Search for the cell housing the specified text and yield its [X, Y] center coordinate. 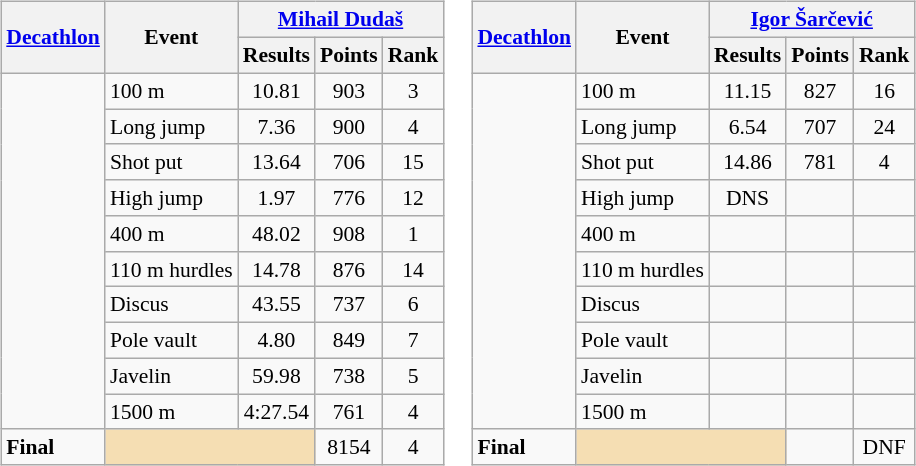
761 [349, 412]
5 [414, 376]
8154 [349, 447]
876 [349, 269]
Igor Šarčević [812, 20]
4.80 [276, 340]
14.78 [276, 269]
24 [884, 127]
707 [820, 127]
14.86 [748, 162]
11.15 [748, 91]
903 [349, 91]
908 [349, 234]
16 [884, 91]
Mihail Dudaš [341, 20]
1.97 [276, 198]
48.02 [276, 234]
12 [414, 198]
7 [414, 340]
1 [414, 234]
15 [414, 162]
6 [414, 305]
776 [349, 198]
737 [349, 305]
900 [349, 127]
781 [820, 162]
4:27.54 [276, 412]
59.98 [276, 376]
706 [349, 162]
7.36 [276, 127]
DNF [884, 447]
3 [414, 91]
43.55 [276, 305]
10.81 [276, 91]
738 [349, 376]
14 [414, 269]
827 [820, 91]
849 [349, 340]
6.54 [748, 127]
DNS [748, 198]
13.64 [276, 162]
